Find where the given text appears and provide that cell's center as [X, Y] coordinate. 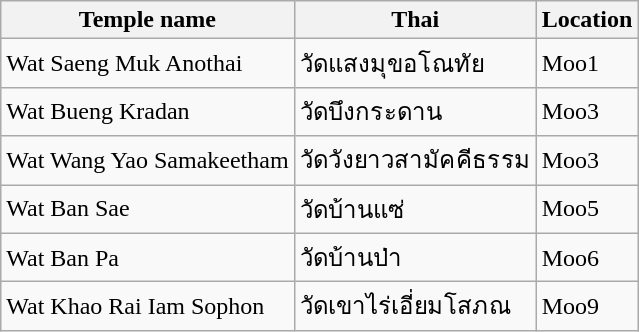
Wat Bueng Kradan [148, 112]
วัดวังยาวสามัคคีธรรม [415, 160]
Moo9 [587, 306]
วัดบึงกระดาน [415, 112]
Moo6 [587, 258]
Location [587, 20]
วัดเขาไร่เอี่ยมโสภณ [415, 306]
Wat Wang Yao Samakeetham [148, 160]
Wat Khao Rai Iam Sophon [148, 306]
Moo1 [587, 64]
Wat Ban Sae [148, 208]
Moo5 [587, 208]
วัดบ้านแซ่ [415, 208]
Temple name [148, 20]
วัดแสงมุขอโณทัย [415, 64]
Wat Ban Pa [148, 258]
วัดบ้านป่า [415, 258]
Wat Saeng Muk Anothai [148, 64]
Thai [415, 20]
